Extract the (x, y) coordinate from the center of the cell holding the provided text.  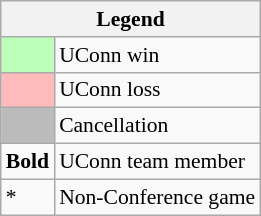
Bold (28, 162)
UConn win (157, 55)
Non-Conference game (157, 197)
Cancellation (157, 126)
Legend (130, 19)
UConn team member (157, 162)
* (28, 197)
UConn loss (157, 90)
